Find where the given text appears and provide that cell's center as [X, Y] coordinate. 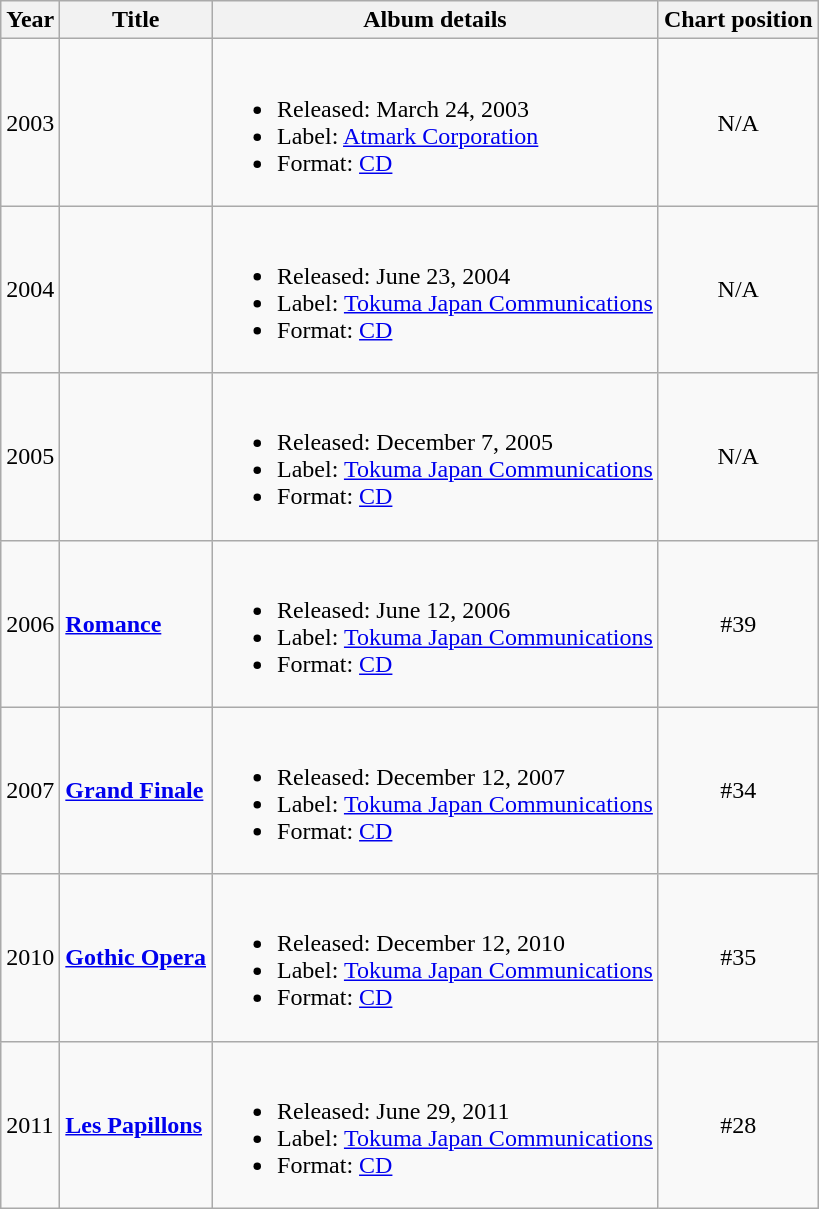
Released: March 24, 2003Label: Atmark CorporationFormat: CD [436, 122]
#28 [738, 1124]
2011 [30, 1124]
Released: June 23, 2004Label: Tokuma Japan CommunicationsFormat: CD [436, 290]
Released: June 12, 2006Label: Tokuma Japan CommunicationsFormat: CD [436, 624]
#34 [738, 790]
Album details [436, 20]
Romance [136, 624]
Grand Finale [136, 790]
2005 [30, 456]
Title [136, 20]
2007 [30, 790]
#39 [738, 624]
Gothic Opera [136, 958]
2006 [30, 624]
Released: December 7, 2005Label: Tokuma Japan CommunicationsFormat: CD [436, 456]
Chart position [738, 20]
Released: December 12, 2007Label: Tokuma Japan CommunicationsFormat: CD [436, 790]
Les Papillons [136, 1124]
2004 [30, 290]
Released: June 29, 2011Label: Tokuma Japan CommunicationsFormat: CD [436, 1124]
Released: December 12, 2010Label: Tokuma Japan CommunicationsFormat: CD [436, 958]
Year [30, 20]
#35 [738, 958]
2003 [30, 122]
2010 [30, 958]
